Output the (x, y) coordinate of the center of the cell containing the given text.  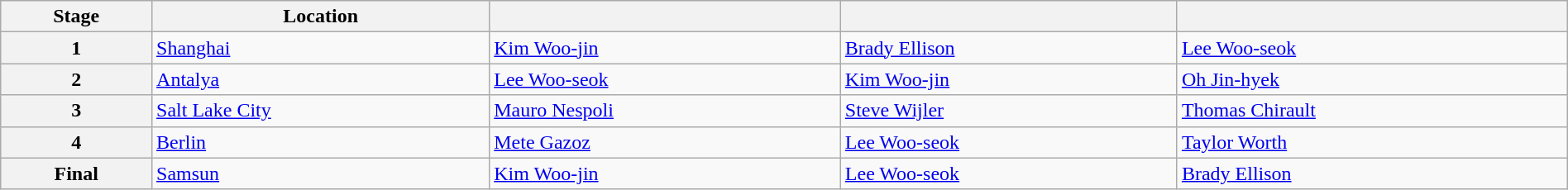
Stage (76, 17)
Salt Lake City (321, 111)
Final (76, 173)
1 (76, 48)
Mauro Nespoli (665, 111)
2 (76, 79)
Taylor Worth (1372, 142)
Thomas Chirault (1372, 111)
Oh Jin-hyek (1372, 79)
4 (76, 142)
3 (76, 111)
Location (321, 17)
Mete Gazoz (665, 142)
Antalya (321, 79)
Shanghai (321, 48)
Samsun (321, 173)
Steve Wijler (1009, 111)
Berlin (321, 142)
